Find where the given text appears and provide that cell's center as (x, y) coordinate. 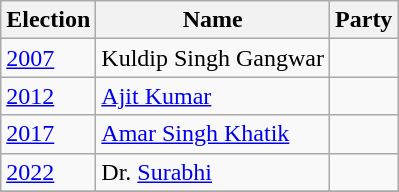
Name (213, 20)
Dr. Surabhi (213, 172)
Ajit Kumar (213, 96)
Amar Singh Khatik (213, 134)
2017 (48, 134)
Election (48, 20)
2007 (48, 58)
2012 (48, 96)
2022 (48, 172)
Kuldip Singh Gangwar (213, 58)
Party (364, 20)
